Detect which cell encompasses the target text, then output its [X, Y] center coordinate. 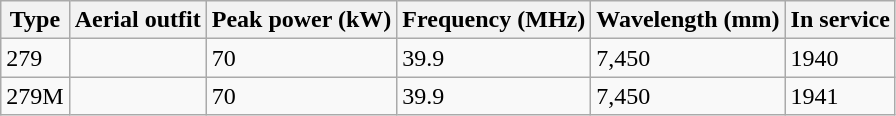
Peak power (kW) [302, 20]
279 [35, 58]
Aerial outfit [138, 20]
Frequency (MHz) [494, 20]
In service [840, 20]
Wavelength (mm) [688, 20]
1941 [840, 96]
279M [35, 96]
1940 [840, 58]
Type [35, 20]
